Pinpoint the cell where the given text exists, returning its [x, y] midpoint coordinate. 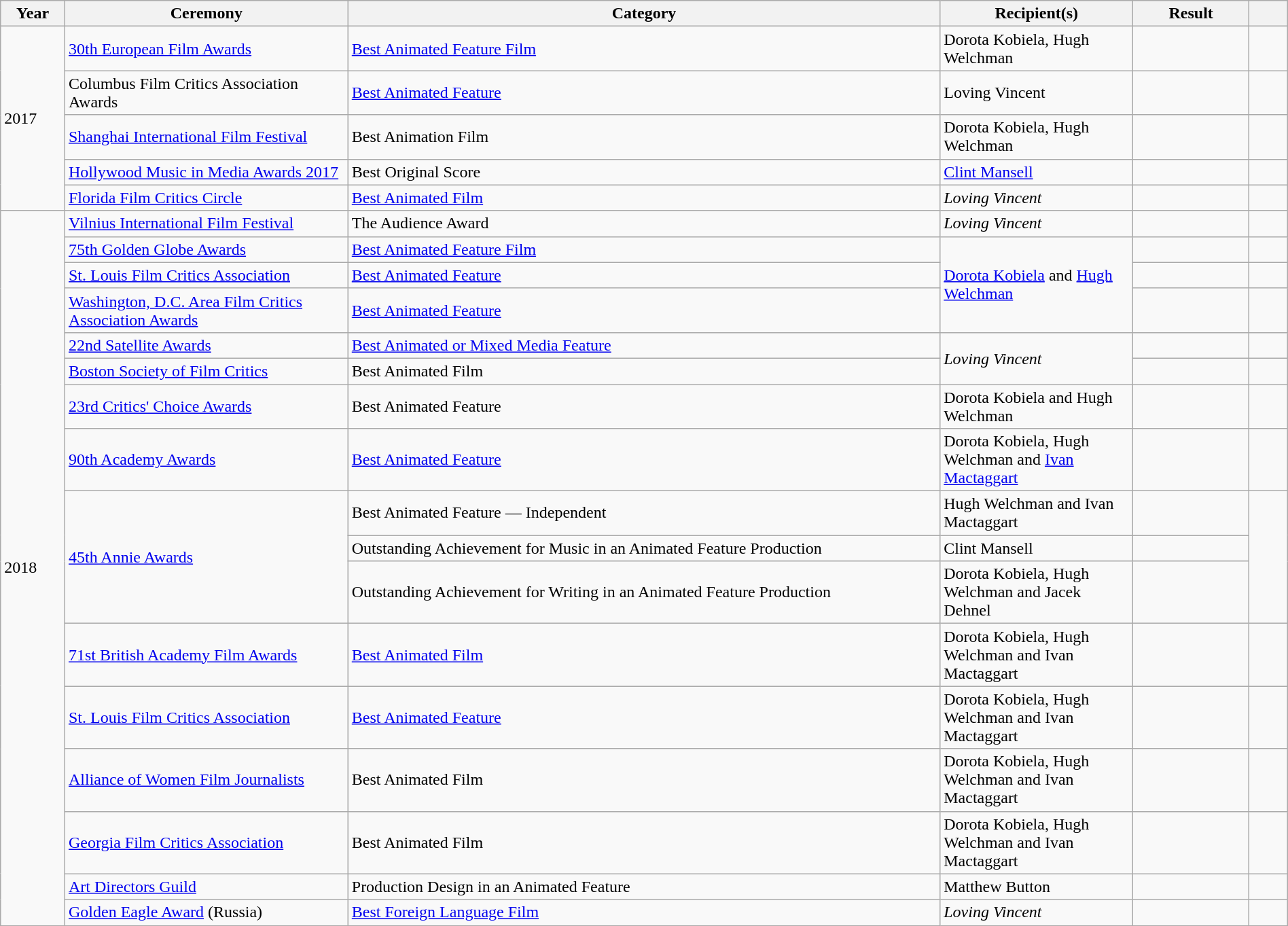
Hollywood Music in Media Awards 2017 [207, 172]
Golden Eagle Award (Russia) [207, 912]
71st British Academy Film Awards [207, 655]
Outstanding Achievement for Writing in an Animated Feature Production [644, 592]
Art Directors Guild [207, 887]
Washington, D.C. Area Film Critics Association Awards [207, 310]
Best Original Score [644, 172]
Dorota Kobiela, Hugh Welchman and Jacek Dehnel [1037, 592]
Ceremony [207, 14]
Category [644, 14]
90th Academy Awards [207, 460]
30th European Film Awards [207, 49]
Production Design in an Animated Feature [644, 887]
75th Golden Globe Awards [207, 249]
Best Animated Feature — Independent [644, 514]
Columbus Film Critics Association Awards [207, 92]
The Audience Award [644, 224]
Result [1191, 14]
Matthew Button [1037, 887]
Vilnius International Film Festival [207, 224]
Recipient(s) [1037, 14]
Florida Film Critics Circle [207, 198]
Alliance of Women Film Journalists [207, 780]
Georgia Film Critics Association [207, 842]
45th Annie Awards [207, 557]
23rd Critics' Choice Awards [207, 406]
Best Animation Film [644, 137]
22nd Satellite Awards [207, 345]
Hugh Welchman and Ivan Mactaggart [1037, 514]
2018 [33, 568]
Year [33, 14]
Boston Society of Film Critics [207, 371]
2017 [33, 118]
Best Animated or Mixed Media Feature [644, 345]
Shanghai International Film Festival [207, 137]
Best Foreign Language Film [644, 912]
Outstanding Achievement for Music in an Animated Feature Production [644, 548]
